Search for the cell housing the specified text and yield its [x, y] center coordinate. 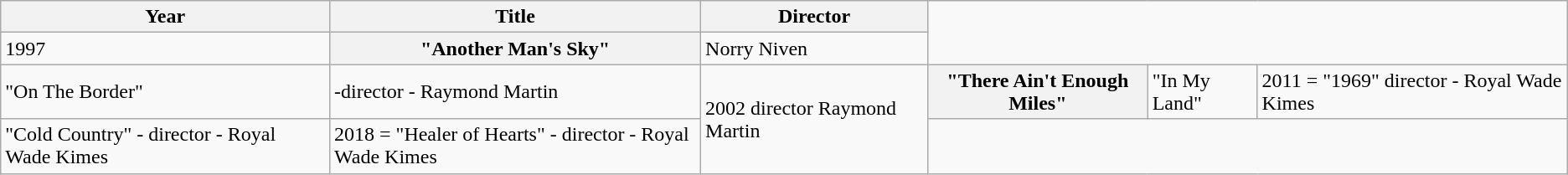
"Cold Country" - director - Royal Wade Kimes [166, 146]
Norry Niven [814, 49]
Title [516, 17]
-director - Raymond Martin [516, 92]
"Another Man's Sky" [516, 49]
2018 = "Healer of Hearts" - director - Royal Wade Kimes [516, 146]
1997 [166, 49]
Director [814, 17]
"There Ain't Enough Miles" [1037, 92]
Year [166, 17]
"On The Border" [166, 92]
2011 = "1969" director - Royal Wade Kimes [1412, 92]
2002 director Raymond Martin [814, 119]
"In My Land" [1203, 92]
